For the text-containing cell, return its midpoint in [X, Y] coordinate format. 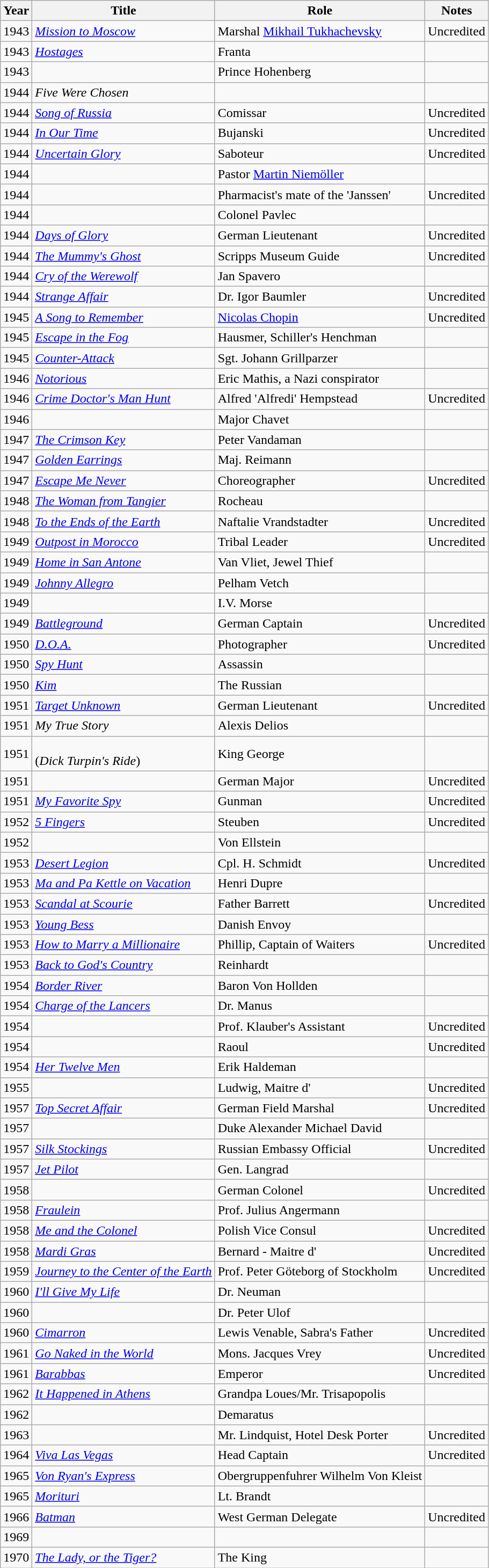
Polish Vice Consul [320, 1230]
Tribal Leader [320, 542]
Gen. Langrad [320, 1169]
Morituri [123, 1496]
D.O.A. [123, 644]
Steuben [320, 822]
Prince Hohenberg [320, 72]
German Major [320, 781]
Emperor [320, 1374]
Ludwig, Maitre d' [320, 1088]
Silk Stockings [123, 1149]
Prof. Klauber's Assistant [320, 1026]
Dr. Neuman [320, 1292]
1966 [16, 1516]
The Russian [320, 685]
Father Barrett [320, 903]
Mardi Gras [123, 1251]
In Our Time [123, 133]
Dr. Peter Ulof [320, 1312]
Rocheau [320, 501]
Five Were Chosen [123, 92]
Role [320, 11]
1963 [16, 1435]
Johnny Allegro [123, 582]
Home in San Antone [123, 562]
Henri Dupre [320, 883]
Sgt. Johann Grillparzer [320, 358]
Target Unknown [123, 705]
Escape Me Never [123, 480]
Choreographer [320, 480]
I'll Give My Life [123, 1292]
Golden Earrings [123, 460]
To the Ends of the Earth [123, 521]
Scandal at Scourie [123, 903]
Pelham Vetch [320, 582]
Photographer [320, 644]
1964 [16, 1455]
Prof. Peter Göteborg of Stockholm [320, 1272]
German Captain [320, 624]
Naftalie Vrandstadter [320, 521]
West German Delegate [320, 1516]
(Dick Turpin's Ride) [123, 754]
Desert Legion [123, 863]
Jan Spavero [320, 276]
Prof. Julius Angermann [320, 1210]
King George [320, 754]
Gunman [320, 801]
Border River [123, 986]
Maj. Reimann [320, 460]
Counter-Attack [123, 358]
Mr. Lindquist, Hotel Desk Porter [320, 1435]
Days of Glory [123, 235]
Crime Doctor's Man Hunt [123, 399]
Spy Hunt [123, 665]
The Crimson Key [123, 440]
Ma and Pa Kettle on Vacation [123, 883]
Me and the Colonel [123, 1230]
Back to God's Country [123, 965]
1970 [16, 1557]
Cpl. H. Schmidt [320, 863]
Her Twelve Men [123, 1067]
I.V. Morse [320, 603]
Van Vliet, Jewel Thief [320, 562]
Baron Von Hollden [320, 986]
Go Naked in the World [123, 1353]
Marshal Mikhail Tukhachevsky [320, 31]
Comissar [320, 113]
Pharmacist's mate of the 'Janssen' [320, 194]
My True Story [123, 726]
Colonel Pavlec [320, 215]
Assassin [320, 665]
Alexis Delios [320, 726]
Jet Pilot [123, 1169]
5 Fingers [123, 822]
My Favorite Spy [123, 801]
Batman [123, 1516]
Danish Envoy [320, 924]
Major Chavet [320, 419]
Charge of the Lancers [123, 1006]
Phillip, Captain of Waiters [320, 945]
Notorious [123, 378]
Cimarron [123, 1333]
Obergruppenfuhrer Wilhelm Von Kleist [320, 1476]
Eric Mathis, a Nazi conspirator [320, 378]
Hostages [123, 52]
Mons. Jacques Vrey [320, 1353]
Grandpa Loues/Mr. Trisapopolis [320, 1394]
Bujanski [320, 133]
Fraulein [123, 1210]
Battleground [123, 624]
Reinhardt [320, 965]
Franta [320, 52]
Peter Vandaman [320, 440]
Top Secret Affair [123, 1108]
German Field Marshal [320, 1108]
1955 [16, 1088]
Von Ryan's Express [123, 1476]
Nicolas Chopin [320, 317]
Pastor Martin Niemöller [320, 174]
The Woman from Tangier [123, 501]
Year [16, 11]
It Happened in Athens [123, 1394]
Outpost in Morocco [123, 542]
Barabbas [123, 1374]
Lt. Brandt [320, 1496]
Dr. Manus [320, 1006]
Bernard - Maitre d' [320, 1251]
Strange Affair [123, 297]
The Mummy's Ghost [123, 256]
Song of Russia [123, 113]
Von Ellstein [320, 842]
Cry of the Werewolf [123, 276]
Alfred 'Alfredi' Hempstead [320, 399]
A Song to Remember [123, 317]
Raoul [320, 1047]
Uncertain Glory [123, 154]
Escape in the Fog [123, 338]
Journey to the Center of the Earth [123, 1272]
German Colonel [320, 1190]
Duke Alexander Michael David [320, 1128]
Dr. Igor Baumler [320, 297]
1959 [16, 1272]
Notes [457, 11]
How to Marry a Millionaire [123, 945]
Young Bess [123, 924]
Erik Haldeman [320, 1067]
Demaratus [320, 1414]
Scripps Museum Guide [320, 256]
Title [123, 11]
The Lady, or the Tiger? [123, 1557]
1969 [16, 1537]
Hausmer, Schiller's Henchman [320, 338]
Viva Las Vegas [123, 1455]
Mission to Moscow [123, 31]
Kim [123, 685]
Head Captain [320, 1455]
Lewis Venable, Sabra's Father [320, 1333]
Saboteur [320, 154]
The King [320, 1557]
Russian Embassy Official [320, 1149]
